Return the (X, Y) coordinate for the center point of the cell that contains the specified text.  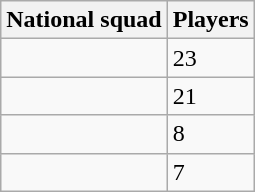
8 (210, 134)
Players (210, 20)
21 (210, 96)
National squad (84, 20)
7 (210, 172)
23 (210, 58)
